Determine the (x, y) coordinate at the center of the cell enclosing the given text.  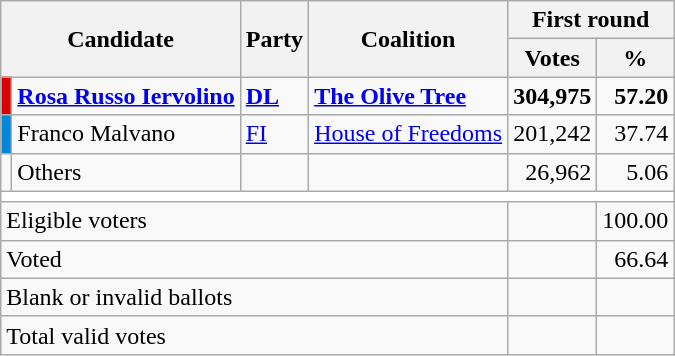
57.20 (636, 96)
304,975 (552, 96)
House of Freedoms (408, 134)
Total valid votes (254, 335)
Coalition (408, 39)
100.00 (636, 221)
201,242 (552, 134)
The Olive Tree (408, 96)
% (636, 58)
Blank or invalid ballots (254, 297)
Party (274, 39)
DL (274, 96)
5.06 (636, 172)
Others (126, 172)
FI (274, 134)
Voted (254, 259)
Eligible voters (254, 221)
Votes (552, 58)
37.74 (636, 134)
First round (591, 20)
66.64 (636, 259)
Candidate (120, 39)
Rosa Russo Iervolino (126, 96)
Franco Malvano (126, 134)
26,962 (552, 172)
